For the text-containing cell, return its midpoint in [X, Y] coordinate format. 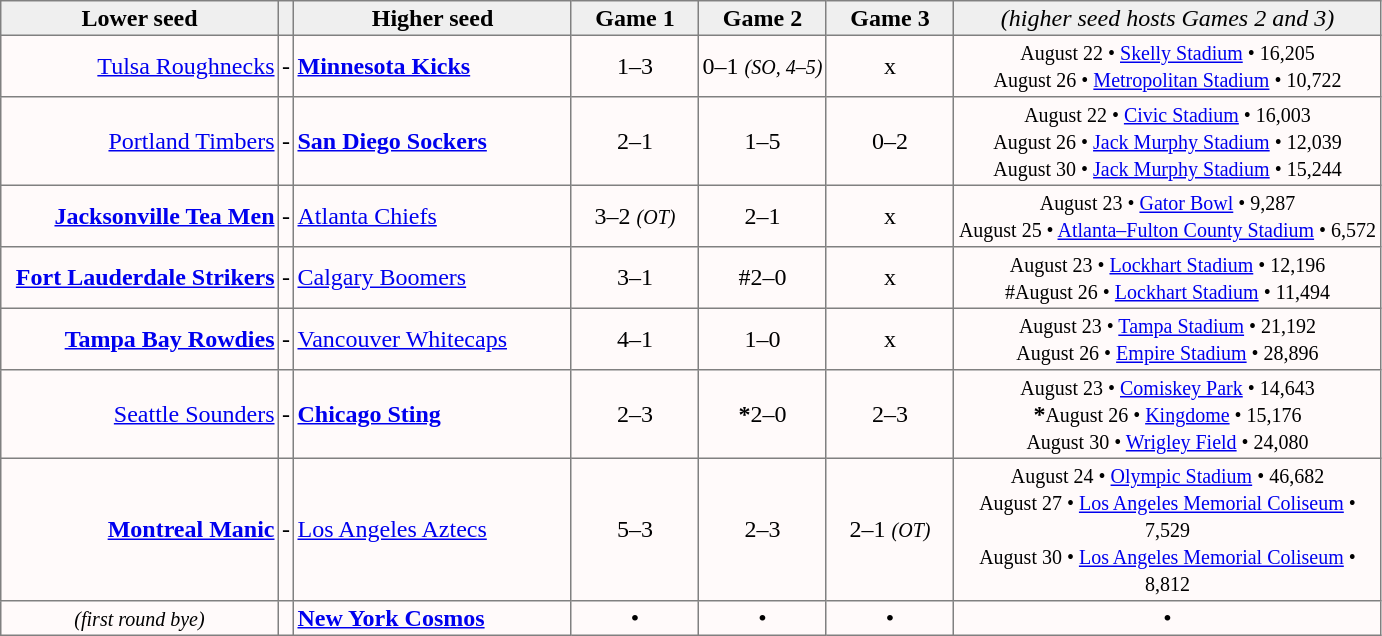
Game 2 [763, 18]
Portland Timbers [140, 141]
(higher seed hosts Games 2 and 3) [1168, 18]
Minnesota Kicks [433, 66]
Chicago Sting [433, 414]
Game 3 [890, 18]
Game 1 [635, 18]
Tulsa Roughnecks [140, 66]
0–1 (SO, 4–5) [763, 66]
August 23 • Lockhart Stadium • 12,196#August 26 • Lockhart Stadium • 11,494 [1168, 278]
August 24 • Olympic Stadium • 46,682August 27 • Los Angeles Memorial Coliseum • 7,529August 30 • Los Angeles Memorial Coliseum • 8,812 [1168, 529]
August 23 • Tampa Stadium • 21,192August 26 • Empire Stadium • 28,896 [1168, 339]
August 22 • Skelly Stadium • 16,205August 26 • Metropolitan Stadium • 10,722 [1168, 66]
5–3 [635, 529]
Tampa Bay Rowdies [140, 339]
Los Angeles Aztecs [433, 529]
2–1 (OT) [890, 529]
August 23 • Gator Bowl • 9,287August 25 • Atlanta–Fulton County Stadium • 6,572 [1168, 216]
Calgary Boomers [433, 278]
Atlanta Chiefs [433, 216]
San Diego Sockers [433, 141]
3–1 [635, 278]
Lower seed [140, 18]
#2–0 [763, 278]
1–5 [763, 141]
Seattle Sounders [140, 414]
Fort Lauderdale Strikers [140, 278]
Montreal Manic [140, 529]
August 22 • Civic Stadium • 16,003August 26 • Jack Murphy Stadium • 12,039August 30 • Jack Murphy Stadium • 15,244 [1168, 141]
August 23 • Comiskey Park • 14,643*August 26 • Kingdome • 15,176August 30 • Wrigley Field • 24,080 [1168, 414]
*2–0 [763, 414]
(first round bye) [140, 618]
4–1 [635, 339]
0–2 [890, 141]
Jacksonville Tea Men [140, 216]
1–3 [635, 66]
Higher seed [433, 18]
Vancouver Whitecaps [433, 339]
3–2 (OT) [635, 216]
1–0 [763, 339]
New York Cosmos [433, 618]
